Extract the [X, Y] coordinate from the center of the cell holding the provided text.  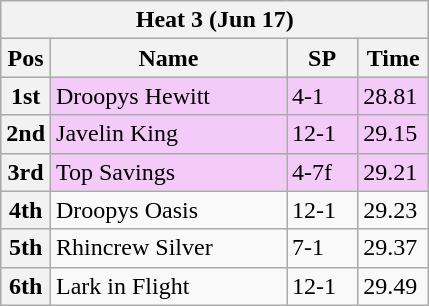
Name [169, 58]
Pos [26, 58]
2nd [26, 134]
Rhincrew Silver [169, 248]
4th [26, 210]
6th [26, 286]
Droopys Oasis [169, 210]
Droopys Hewitt [169, 96]
4-1 [322, 96]
SP [322, 58]
29.21 [394, 172]
29.49 [394, 286]
Time [394, 58]
29.37 [394, 248]
7-1 [322, 248]
Javelin King [169, 134]
1st [26, 96]
4-7f [322, 172]
28.81 [394, 96]
Heat 3 (Jun 17) [215, 20]
Lark in Flight [169, 286]
3rd [26, 172]
Top Savings [169, 172]
29.23 [394, 210]
29.15 [394, 134]
5th [26, 248]
